Determine the [X, Y] coordinate at the center of the cell enclosing the given text.  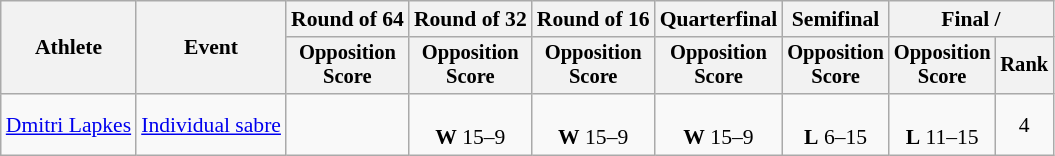
Semifinal [836, 19]
Round of 64 [348, 19]
Round of 16 [594, 19]
Quarterfinal [719, 19]
4 [1024, 124]
Rank [1024, 66]
Final / [971, 19]
L 11–15 [942, 124]
Dmitri Lapkes [68, 124]
L 6–15 [836, 124]
Individual sabre [211, 124]
Event [211, 48]
Athlete [68, 48]
Round of 32 [470, 19]
